Capture the cell that displays the provided text and extract its (X, Y) central coordinate. 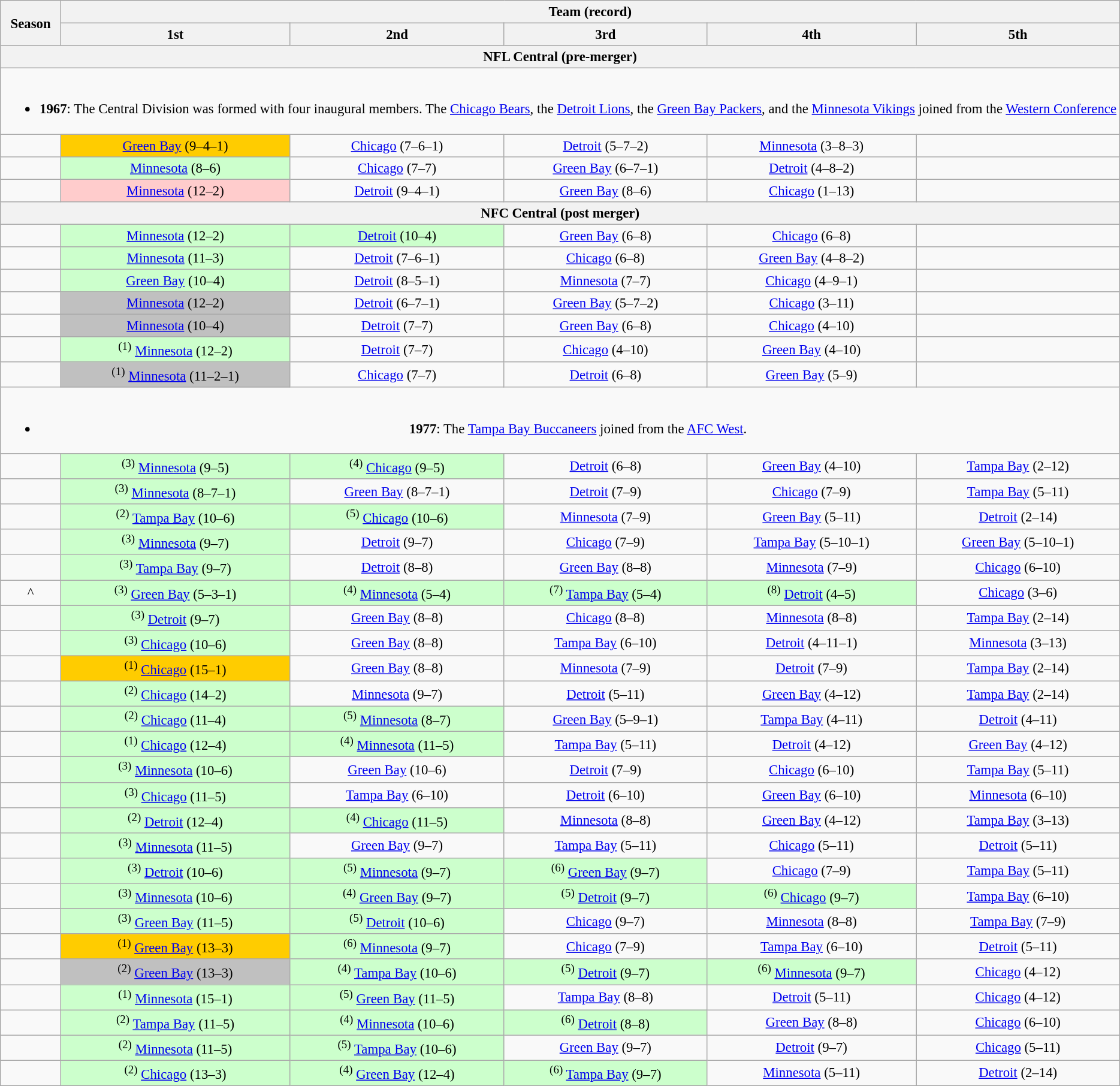
Detroit (9–4–1) (397, 191)
(3) Green Bay (11–5) (175, 921)
Green Bay (8–7–1) (397, 491)
Detroit (8–8) (397, 568)
Green Bay (8–6) (605, 191)
Detroit (4–12) (811, 744)
(8) Detroit (4–5) (811, 593)
Minnesota (6–10) (1018, 795)
Tampa Bay (5–10–1) (811, 542)
2nd (397, 35)
(5) Minnesota (8–7) (397, 719)
(2) Chicago (11–4) (175, 719)
(2) Tampa Bay (10–6) (175, 517)
Detroit (7–6–1) (397, 258)
Detroit (4–11–1) (811, 643)
Minnesota (7–7) (605, 280)
(4) Chicago (11–5) (397, 820)
Green Bay (4–8–2) (811, 258)
(2) Chicago (14–2) (175, 693)
Green Bay (5–9) (811, 375)
(5) Minnesota (9–7) (397, 871)
Green Bay (5–11) (811, 517)
(4) Minnesota (11–5) (397, 744)
1st (175, 35)
(2) Minnesota (11–5) (175, 1048)
(3) Minnesota (11–5) (175, 846)
(3) Tampa Bay (9–7) (175, 568)
(6) Tampa Bay (9–7) (605, 1073)
Green Bay (5–9–1) (605, 719)
Detroit (6–7–1) (397, 303)
(4) Chicago (9–5) (397, 466)
(4) Green Bay (12–4) (397, 1073)
(2) Tampa Bay (11–5) (175, 1022)
Chicago (3–11) (811, 303)
5th (1018, 35)
(4) Green Bay (9–7) (397, 896)
1977: The Tampa Bay Buccaneers joined from the AFC West. (560, 421)
NFL Central (pre-merger) (560, 57)
Green Bay (5–7–2) (605, 303)
Minnesota (8–6) (175, 168)
(1) Chicago (12–4) (175, 744)
Tampa Bay (4–11) (811, 719)
Green Bay (6–10) (811, 795)
(7) Tampa Bay (5–4) (605, 593)
NFC Central (post merger) (560, 213)
Season (31, 23)
(1) Chicago (15–1) (175, 668)
Chicago (4–9–1) (811, 280)
(3) Detroit (10–6) (175, 871)
Minnesota (3–13) (1018, 643)
Minnesota (3–8–3) (811, 146)
(2) Detroit (12–4) (175, 820)
Team (record) (590, 12)
Green Bay (9–4–1) (175, 146)
Detroit (5–7–2) (605, 146)
(6) Green Bay (9–7) (605, 871)
Green Bay (5–10–1) (1018, 542)
(1) Green Bay (13–3) (175, 946)
(1) Minnesota (15–1) (175, 997)
Green Bay (10–4) (175, 280)
Detroit (4–11) (1018, 719)
(1) Minnesota (12–2) (175, 349)
(4) Tampa Bay (10–6) (397, 972)
(4) Minnesota (5–4) (397, 593)
Chicago (9–7) (605, 921)
Tampa Bay (2–12) (1018, 466)
(1) Minnesota (11–2–1) (175, 375)
(4) Minnesota (10–6) (397, 1022)
(5) Chicago (10–6) (397, 517)
(2) Chicago (13–3) (175, 1073)
Minnesota (11–3) (175, 258)
^ (31, 593)
Tampa Bay (3–13) (1018, 820)
(5) Detroit (10–6) (397, 921)
Chicago (1–13) (811, 191)
Minnesota (10–4) (175, 326)
Green Bay (6–7–1) (605, 168)
(2) Green Bay (13–3) (175, 972)
(3) Minnesota (9–5) (175, 466)
Chicago (7–6–1) (397, 146)
(3) Minnesota (8–7–1) (175, 491)
Minnesota (5–11) (811, 1073)
(3) Chicago (10–6) (175, 643)
Chicago (8–8) (605, 618)
Tampa Bay (7–9) (1018, 921)
Green Bay (10–6) (397, 770)
(3) Chicago (11–5) (175, 795)
4th (811, 35)
(3) Detroit (9–7) (175, 618)
Tampa Bay (8–8) (605, 997)
(6) Chicago (9–7) (811, 896)
3rd (605, 35)
Detroit (4–8–2) (811, 168)
Detroit (10–4) (397, 236)
(6) Detroit (8–8) (605, 1022)
Detroit (6–10) (605, 795)
Chicago (3–6) (1018, 593)
(3) Green Bay (5–3–1) (175, 593)
Minnesota (9–7) (397, 693)
(5) Green Bay (11–5) (397, 997)
Detroit (8–5–1) (397, 280)
(5) Tampa Bay (10–6) (397, 1048)
(3) Minnesota (9–7) (175, 542)
